Find where the given text appears and provide that cell's center as (x, y) coordinate. 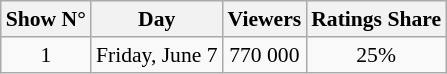
Viewers (265, 19)
1 (46, 55)
Show N° (46, 19)
Friday, June 7 (157, 55)
Ratings Share (376, 19)
25% (376, 55)
Day (157, 19)
770 000 (265, 55)
